Determine the [x, y] coordinate at the center of the cell enclosing the given text.  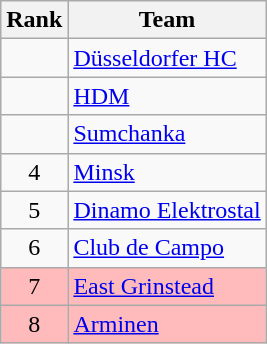
Club de Campo [167, 248]
4 [34, 172]
Dinamo Elektrostal [167, 210]
5 [34, 210]
7 [34, 286]
Team [167, 20]
Sumchanka [167, 134]
East Grinstead [167, 286]
6 [34, 248]
Arminen [167, 324]
Rank [34, 20]
Minsk [167, 172]
HDM [167, 96]
Düsseldorfer HC [167, 58]
8 [34, 324]
